Output the [x, y] coordinate of the center of the cell containing the given text.  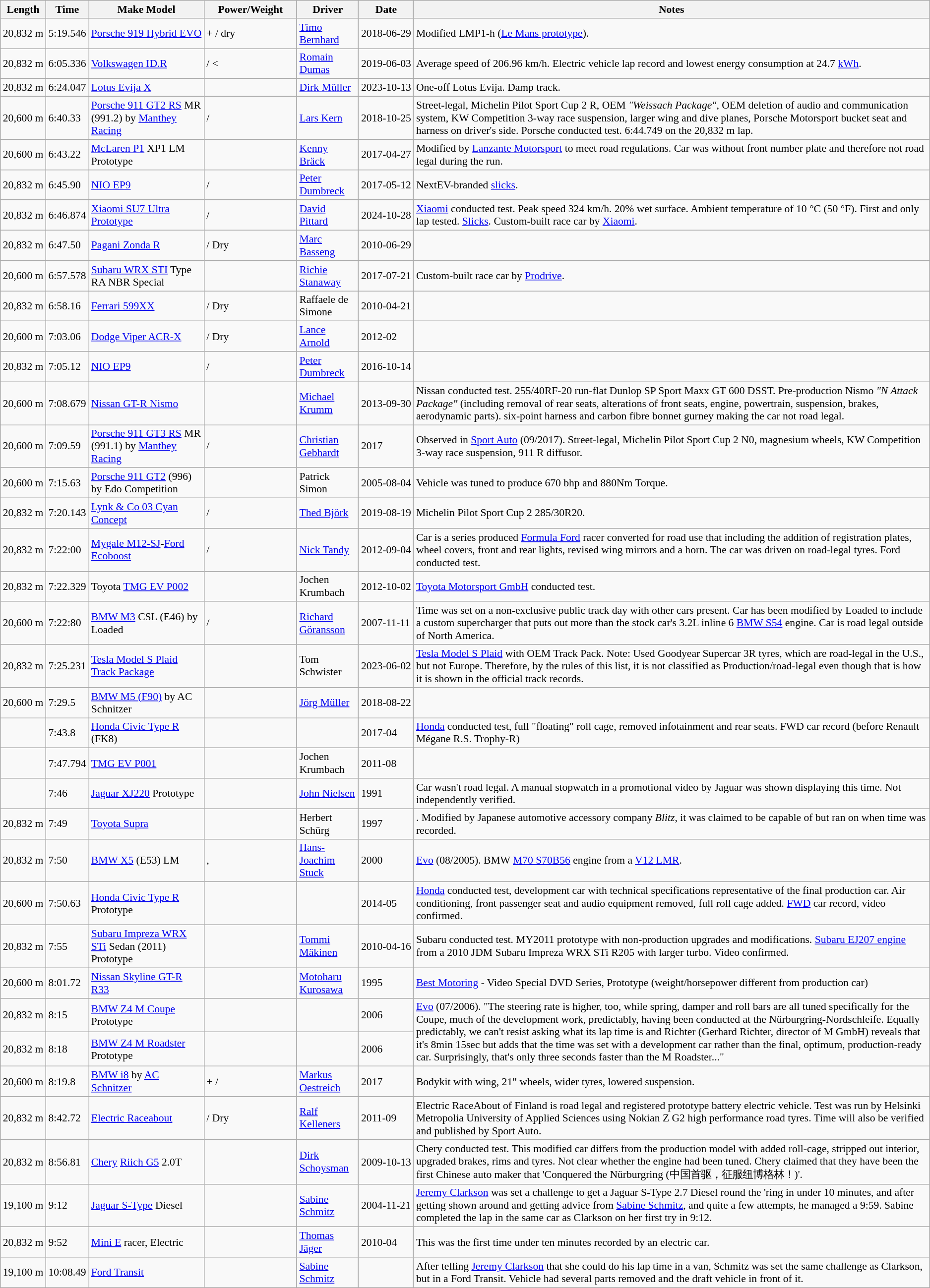
6:47.50 [67, 246]
7:49 [67, 824]
Marc Basseng [327, 246]
Date [386, 9]
7:22:80 [67, 624]
2013-09-30 [386, 404]
1995 [386, 983]
Jaguar XJ220 Prototype [147, 793]
9:52 [67, 1242]
7:08.679 [67, 404]
1991 [386, 793]
BMW M5 (F90) by AC Schnitzer [147, 703]
7:05.12 [67, 367]
BMW Z4 M Roadster Prototype [147, 1049]
Porsche 911 GT2 RS MR (991.2) by Manthey Racing [147, 118]
Lars Kern [327, 118]
6:40.33 [67, 118]
Motoharu Kurosawa [327, 983]
Length [23, 9]
Nissan GT-R Nismo [147, 404]
Dirk Schoysman [327, 1162]
2010-04 [386, 1242]
Volkswagen ID.R [147, 63]
6:57.578 [67, 276]
Nick Tandy [327, 550]
2019-08-19 [386, 514]
BMW M3 CSL (E46) by Loaded [147, 624]
Chery Riich G5 2.0T [147, 1162]
Tommi Mäkinen [327, 947]
Honda Civic Type R (FK8) [147, 733]
2024-10-28 [386, 215]
Toyota Motorsport GmbH conducted test. [672, 586]
Patrick Simon [327, 483]
2012-09-04 [386, 550]
9:12 [67, 1206]
Make Model [147, 9]
Honda Civic Type R Prototype [147, 903]
Porsche 919 Hybrid EVO [147, 34]
Hans-Joachim Stuck [327, 861]
2011-09 [386, 1118]
Nissan Skyline GT-R R33 [147, 983]
Power/Weight [250, 9]
2010-04-21 [386, 306]
2016-10-14 [386, 367]
10:08.49 [67, 1272]
Modified LMP1-h (Le Mans prototype). [672, 34]
Time [67, 9]
6:45.90 [67, 184]
BMW X5 (E53) LM [147, 861]
7:50.63 [67, 903]
Richard Göransson [327, 624]
2004-11-21 [386, 1206]
David Pittard [327, 215]
7:15.63 [67, 483]
2017-04-27 [386, 155]
Michelin Pilot Sport Cup 2 285/30R20. [672, 514]
Lynk & Co 03 Cyan Concept [147, 514]
2023-06-02 [386, 666]
6:46.874 [67, 215]
McLaren P1 XP1 LM Prototype [147, 155]
Jaguar S-Type Diesel [147, 1206]
Subaru Impreza WRX STi Sedan (2011) Prototype [147, 947]
This was the first time under ten minutes recorded by an electric car. [672, 1242]
6:24.047 [67, 88]
+ / dry [250, 34]
Subaru WRX STI Type RA NBR Special [147, 276]
NextEV-branded slicks. [672, 184]
Herbert Schürg [327, 824]
6:43.22 [67, 155]
2017-07-21 [386, 276]
7:20.143 [67, 514]
2011-08 [386, 763]
8:56.81 [67, 1162]
7:29.5 [67, 703]
Tom Schwister [327, 666]
Mini E racer, Electric [147, 1242]
Timo Bernhard [327, 34]
Ford Transit [147, 1272]
2017-04 [386, 733]
Car wasn't road legal. A manual stopwatch in a promotional video by Jaguar was shown displaying this time. Not independently verified. [672, 793]
Bodykit with wing, 21" wheels, wider tyres, lowered suspension. [672, 1082]
Pagani Zonda R [147, 246]
2018-06-29 [386, 34]
7:09.59 [67, 446]
Notes [672, 9]
Kenny Bräck [327, 155]
7:25.231 [67, 666]
John Nielsen [327, 793]
Xiaomi SU7 Ultra Prototype [147, 215]
Thed Björk [327, 514]
8:19.8 [67, 1082]
6:05.336 [67, 63]
Average speed of 206.96 km/h. Electric vehicle lap record and lowest energy consumption at 24.7 kWh. [672, 63]
Jörg Müller [327, 703]
Raffaele de Simone [327, 306]
7:50 [67, 861]
Michael Krumm [327, 404]
Electric Raceabout [147, 1118]
2005-08-04 [386, 483]
Dodge Viper ACR-X [147, 336]
+ / [250, 1082]
One-off Lotus Evija. Damp track. [672, 88]
7:03.06 [67, 336]
2009-10-13 [386, 1162]
2023-10-13 [386, 88]
Romain Dumas [327, 63]
7:22:00 [67, 550]
Ralf Kelleners [327, 1118]
2000 [386, 861]
2007-11-11 [386, 624]
Evo (08/2005). BMW M70 S70B56 engine from a V12 LMR. [672, 861]
7:43.8 [67, 733]
8:18 [67, 1049]
7:55 [67, 947]
Thomas Jäger [327, 1242]
Richie Stanaway [327, 276]
Toyota TMG EV P002 [147, 586]
Mygale M12-SJ-Ford Ecoboost [147, 550]
Lotus Evija X [147, 88]
7:22.329 [67, 586]
, [250, 861]
8:42.72 [67, 1118]
2018-08-22 [386, 703]
Christian Gebhardt [327, 446]
Driver [327, 9]
Modified by Lanzante Motorsport to meet road regulations. Car was without front number plate and therefore not road legal during the run. [672, 155]
2010-06-29 [386, 246]
Dirk Müller [327, 88]
Porsche 911 GT3 RS MR (991.1) by Manthey Racing [147, 446]
Custom-built race car by Prodrive. [672, 276]
Vehicle was tuned to produce 670 bhp and 880Nm Torque. [672, 483]
8:01.72 [67, 983]
6:58.16 [67, 306]
/ < [250, 63]
BMW i8 by AC Schnitzer [147, 1082]
7:47.794 [67, 763]
2014-05 [386, 903]
Honda conducted test, full "floating" roll cage, removed infotainment and rear seats. FWD car record (before Renault Mégane R.S. Trophy-R) [672, 733]
Markus Oestreich [327, 1082]
2017-05-12 [386, 184]
Ferrari 599XX [147, 306]
BMW Z4 M Coupe Prototype [147, 1015]
5:19.546 [67, 34]
TMG EV P001 [147, 763]
. Modified by Japanese automotive accessory company Blitz, it was claimed to be capable of but ran on when time was recorded. [672, 824]
2012-02 [386, 336]
Lance Arnold [327, 336]
Porsche 911 GT2 (996) by Edo Competition [147, 483]
2010-04-16 [386, 947]
2018-10-25 [386, 118]
Tesla Model S Plaid Track Package [147, 666]
Toyota Supra [147, 824]
2019-06-03 [386, 63]
7:46 [67, 793]
8:15 [67, 1015]
1997 [386, 824]
Best Motoring - Video Special DVD Series, Prototype (weight/horsepower different from production car) [672, 983]
2012-10-02 [386, 586]
